Locate the cell with the specified text and output its [x, y] center coordinate. 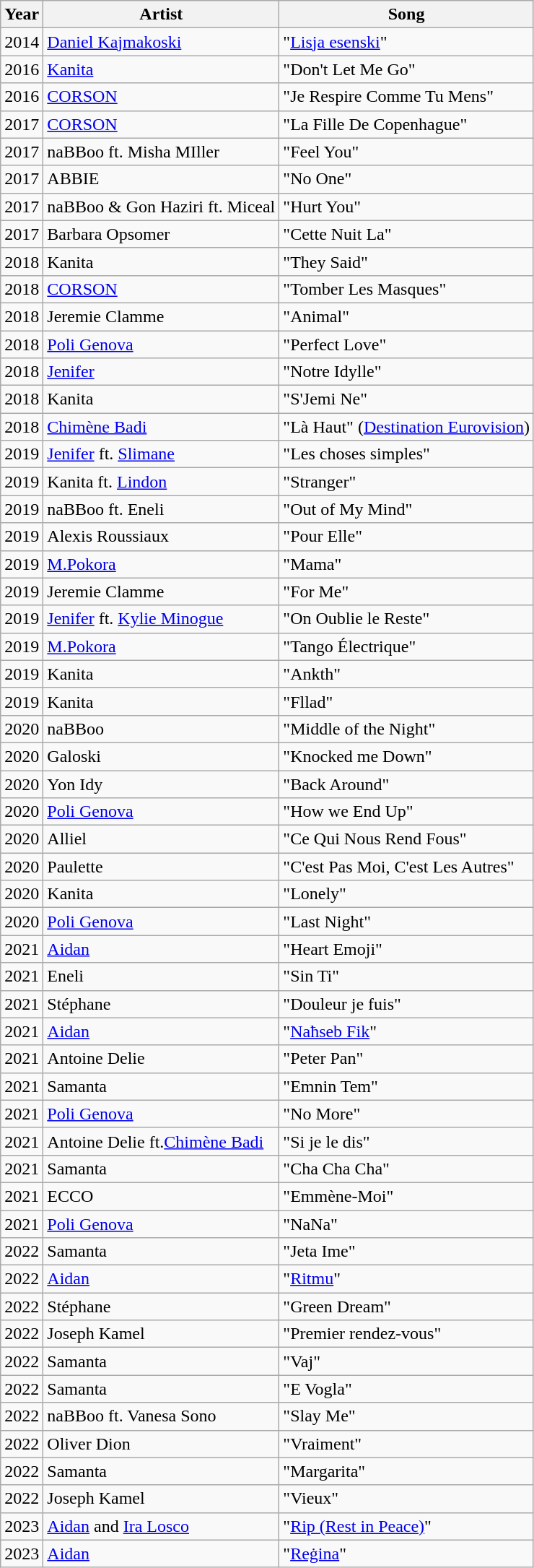
"Emnin Tem" [407, 1086]
"Back Around" [407, 784]
"Premier rendez-vous" [407, 1334]
"NaNa" [407, 1224]
"Pour Elle" [407, 537]
"Stranger" [407, 482]
"Slay Me" [407, 1416]
ECCO [162, 1196]
Antoine Delie ft.Chimène Badi [162, 1141]
"Middle of the Night" [407, 729]
"Hurt You" [407, 207]
Alexis Roussiaux [162, 537]
"Emmène-Moi" [407, 1196]
"Les choses simples" [407, 454]
"Margarita" [407, 1471]
"La Fille De Copenhague" [407, 124]
"Cha Cha Cha" [407, 1169]
Artist [162, 14]
"They Said" [407, 261]
naBBoo ft. Vanesa Sono [162, 1416]
"Lisja esenski" [407, 42]
"Reġina" [407, 1554]
"On Oublie le Reste" [407, 619]
"Je Respire Comme Tu Mens" [407, 97]
"Feel You" [407, 152]
Eneli [162, 976]
Aidan and Ira Losco [162, 1526]
naBBoo ft. Eneli [162, 509]
Paulette [162, 867]
"Ce Qui Nous Rend Fous" [407, 839]
"Vaj" [407, 1361]
ABBIE [162, 179]
Year [22, 14]
Yon Idy [162, 784]
"Peter Pan" [407, 1059]
"Si je le dis" [407, 1141]
"For Me" [407, 592]
"S'Jemi Ne" [407, 399]
Daniel Kajmakoski [162, 42]
Jenifer ft. Kylie Minogue [162, 619]
"Tango Électrique" [407, 646]
Song [407, 14]
"Ritmu" [407, 1279]
"Knocked me Down" [407, 756]
Antoine Delie [162, 1059]
"No One" [407, 179]
naBBoo & Gon Haziri ft. Miceal [162, 207]
"Ankth" [407, 674]
2014 [22, 42]
Galoski [162, 756]
"Out of My Mind" [407, 509]
"Animal" [407, 316]
Kanita ft. Lindon [162, 482]
Alliel [162, 839]
"Lonely" [407, 894]
"Heart Emoji" [407, 949]
"Mama" [407, 564]
"E Vogla" [407, 1389]
naBBoo ft. Misha MIller [162, 152]
"Notre Idylle" [407, 372]
Jenifer ft. Slimane [162, 454]
"Douleur je fuis" [407, 1004]
Jenifer [162, 372]
"Perfect Love" [407, 345]
"Last Night" [407, 922]
naBBoo [162, 729]
"Don't Let Me Go" [407, 69]
"Naħseb Fik" [407, 1031]
"Tomber Les Masques" [407, 289]
"No More" [407, 1114]
"Jeta Ime" [407, 1252]
"C'est Pas Moi, C'est Les Autres" [407, 867]
Barbara Opsomer [162, 234]
"Rip (Rest in Peace)" [407, 1526]
"Vieux" [407, 1499]
Oliver Dion [162, 1444]
"Green Dream" [407, 1307]
Chimène Badi [162, 427]
"Sin Ti" [407, 976]
"Fllad" [407, 701]
"Vraiment" [407, 1444]
"Cette Nuit La" [407, 234]
"How we End Up" [407, 812]
"Là Haut" (Destination Eurovision) [407, 427]
